Scan for the cell matching the given text and deliver its (X, Y) coordinate at center. 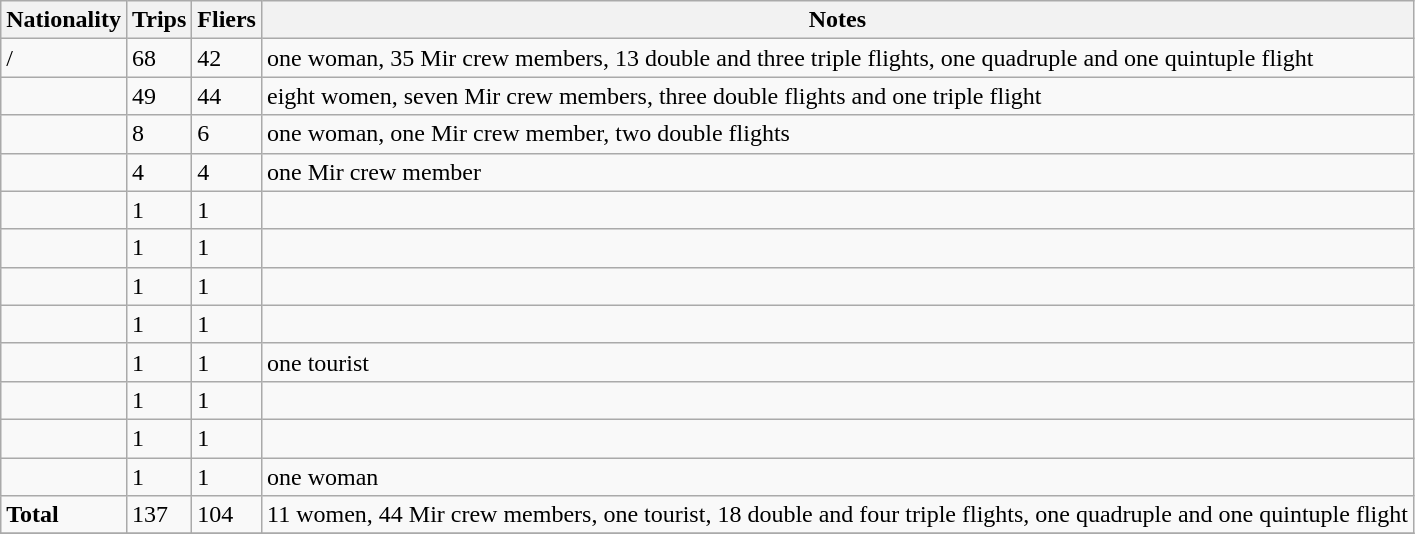
8 (158, 134)
11 women, 44 Mir crew members, one tourist, 18 double and four triple flights, one quadruple and one quintuple flight (837, 515)
one tourist (837, 362)
one woman, one Mir crew member, two double flights (837, 134)
Notes (837, 20)
Nationality (64, 20)
6 (227, 134)
68 (158, 58)
49 (158, 96)
104 (227, 515)
137 (158, 515)
one woman, 35 Mir crew members, 13 double and three triple flights, one quadruple and one quintuple flight (837, 58)
one Mir crew member (837, 172)
Total (64, 515)
eight women, seven Mir crew members, three double flights and one triple flight (837, 96)
Trips (158, 20)
42 (227, 58)
one woman (837, 477)
/ (64, 58)
44 (227, 96)
Fliers (227, 20)
